Pinpoint the cell where the given text exists, returning its [X, Y] midpoint coordinate. 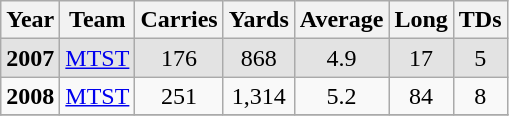
5.2 [342, 96]
8 [480, 96]
Long [421, 20]
TDs [480, 20]
2007 [30, 58]
5 [480, 58]
176 [179, 58]
Team [98, 20]
84 [421, 96]
4.9 [342, 58]
1,314 [258, 96]
251 [179, 96]
Average [342, 20]
Carries [179, 20]
Year [30, 20]
Yards [258, 20]
2008 [30, 96]
17 [421, 58]
868 [258, 58]
